Return the [x, y] coordinate for the center point of the cell that contains the specified text.  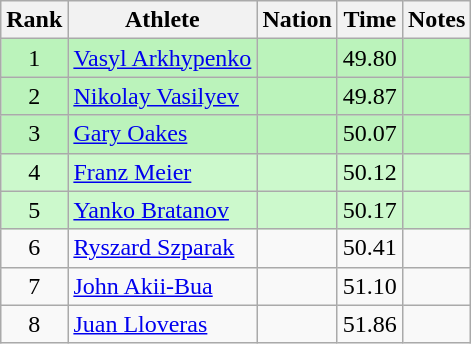
50.07 [370, 134]
5 [34, 210]
3 [34, 134]
51.10 [370, 286]
Notes [436, 20]
Nikolay Vasilyev [162, 96]
Yanko Bratanov [162, 210]
49.80 [370, 58]
7 [34, 286]
8 [34, 324]
49.87 [370, 96]
Ryszard Szparak [162, 248]
Rank [34, 20]
Franz Meier [162, 172]
6 [34, 248]
Gary Oakes [162, 134]
50.17 [370, 210]
1 [34, 58]
2 [34, 96]
4 [34, 172]
Vasyl Arkhypenko [162, 58]
50.12 [370, 172]
Athlete [162, 20]
51.86 [370, 324]
Nation [297, 20]
Juan Lloveras [162, 324]
50.41 [370, 248]
John Akii-Bua [162, 286]
Time [370, 20]
